Scan for the cell matching the given text and deliver its (X, Y) coordinate at center. 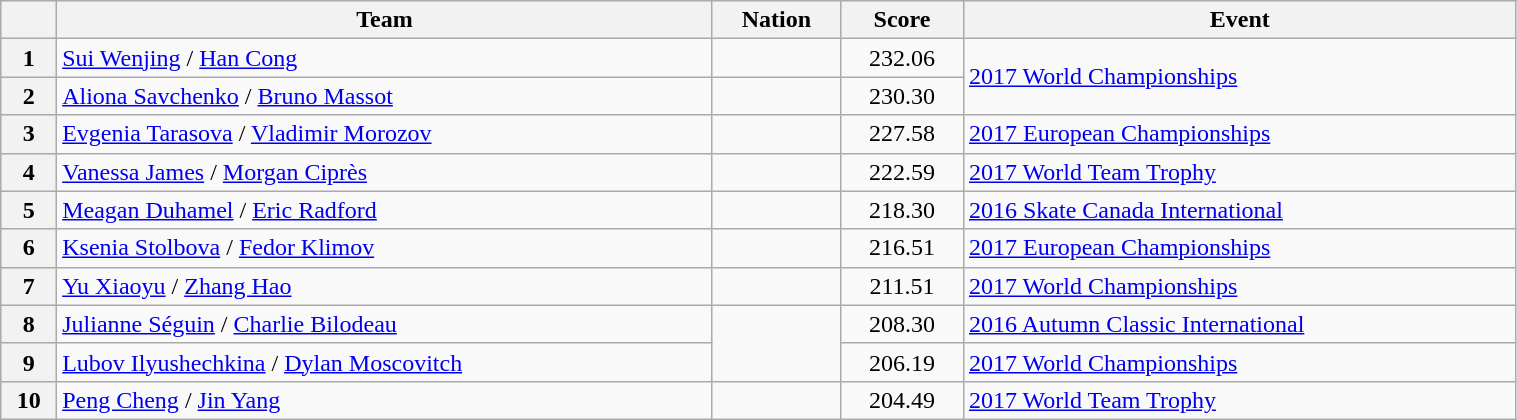
2 (29, 96)
Yu Xiaoyu / Zhang Hao (385, 286)
227.58 (902, 134)
Julianne Séguin / Charlie Bilodeau (385, 324)
218.30 (902, 210)
1 (29, 58)
Event (1240, 20)
5 (29, 210)
Meagan Duhamel / Eric Radford (385, 210)
10 (29, 400)
4 (29, 172)
Score (902, 20)
Peng Cheng / Jin Yang (385, 400)
Team (385, 20)
204.49 (902, 400)
2016 Autumn Classic International (1240, 324)
7 (29, 286)
222.59 (902, 172)
2016 Skate Canada International (1240, 210)
Vanessa James / Morgan Ciprès (385, 172)
6 (29, 248)
230.30 (902, 96)
8 (29, 324)
Ksenia Stolbova / Fedor Klimov (385, 248)
3 (29, 134)
Aliona Savchenko / Bruno Massot (385, 96)
232.06 (902, 58)
Evgenia Tarasova / Vladimir Morozov (385, 134)
Sui Wenjing / Han Cong (385, 58)
211.51 (902, 286)
Nation (776, 20)
206.19 (902, 362)
216.51 (902, 248)
Lubov Ilyushechkina / Dylan Moscovitch (385, 362)
208.30 (902, 324)
9 (29, 362)
